Output the (X, Y) coordinate of the center of the cell containing the given text.  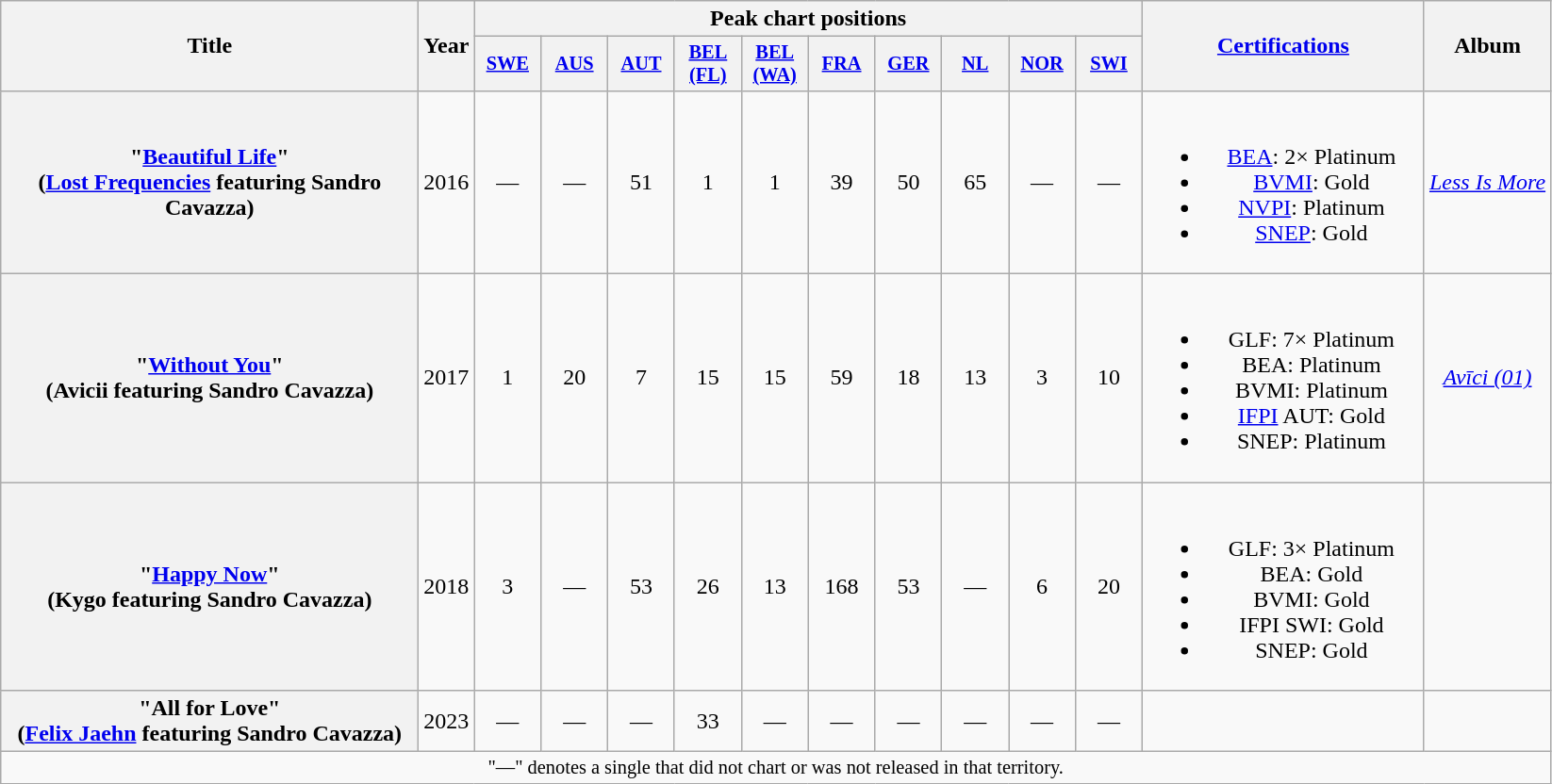
7 (641, 379)
2023 (447, 722)
Title (209, 46)
GLF: 3× PlatinumBEA: GoldBVMI: GoldIFPI SWI: GoldSNEP: Gold (1282, 586)
Certifications (1282, 46)
"All for Love"(Felix Jaehn featuring Sandro Cavazza) (209, 722)
26 (707, 586)
AUT (641, 64)
Less Is More (1487, 182)
Peak chart positions (809, 19)
2017 (447, 379)
SWI (1109, 64)
GLF: 7× PlatinumBEA: PlatinumBVMI: PlatinumIFPI AUT: GoldSNEP: Platinum (1282, 379)
Year (447, 46)
10 (1109, 379)
Album (1487, 46)
BEL(WA) (775, 64)
6 (1043, 586)
NL (975, 64)
FRA (841, 64)
BEA: 2× PlatinumBVMI: GoldNVPI: PlatinumSNEP: Gold (1282, 182)
18 (909, 379)
BEL(FL) (707, 64)
Avīci (01) (1487, 379)
33 (707, 722)
NOR (1043, 64)
AUS (575, 64)
2018 (447, 586)
50 (909, 182)
SWE (507, 64)
168 (841, 586)
65 (975, 182)
"Beautiful Life"(Lost Frequencies featuring Sandro Cavazza) (209, 182)
"Happy Now"(Kygo featuring Sandro Cavazza) (209, 586)
59 (841, 379)
"Without You"(Avicii featuring Sandro Cavazza) (209, 379)
39 (841, 182)
GER (909, 64)
51 (641, 182)
"—" denotes a single that did not chart or was not released in that territory. (776, 768)
2016 (447, 182)
